Return [x, y] of the center of cell containing provided text 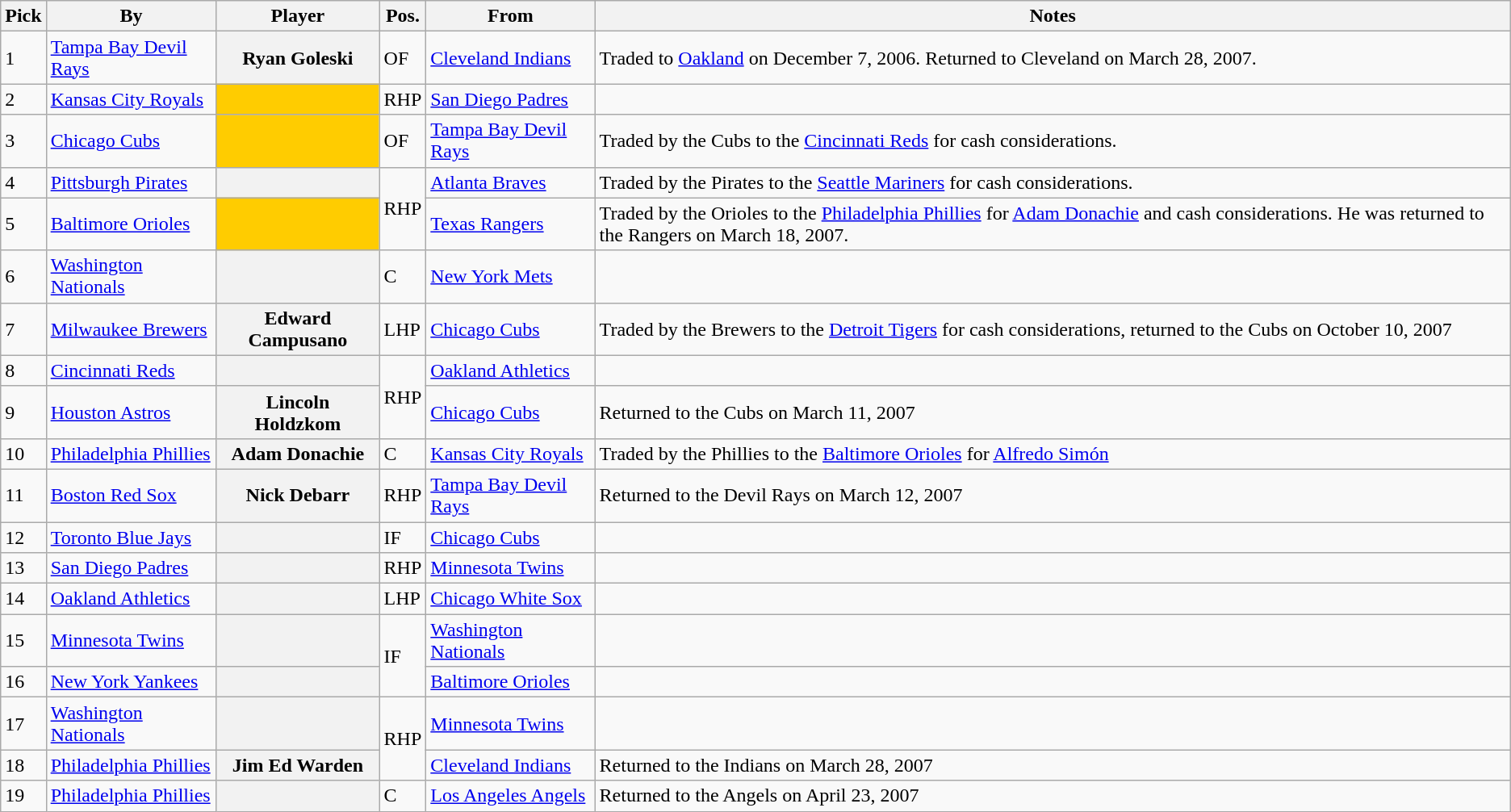
Texas Rangers [510, 224]
By [131, 16]
From [510, 16]
Ryan Goleski [298, 58]
Returned to the Devil Rays on March 12, 2007 [1053, 496]
Traded by the Phillies to the Baltimore Orioles for Alfredo Simón [1053, 454]
New York Yankees [131, 682]
2 [23, 99]
Pittsburgh Pirates [131, 182]
6 [23, 276]
Traded by the Brewers to the Detroit Tigers for cash considerations, returned to the Cubs on October 10, 2007 [1053, 329]
13 [23, 568]
Toronto Blue Jays [131, 537]
19 [23, 796]
11 [23, 496]
Cincinnati Reds [131, 370]
Traded by the Pirates to the Seattle Mariners for cash considerations. [1053, 182]
8 [23, 370]
Atlanta Braves [510, 182]
New York Mets [510, 276]
Traded by the Orioles to the Philadelphia Phillies for Adam Donachie and cash considerations. He was returned to the Rangers on March 18, 2007. [1053, 224]
Traded by the Cubs to the Cincinnati Reds for cash considerations. [1053, 140]
Chicago White Sox [510, 599]
18 [23, 765]
Jim Ed Warden [298, 765]
12 [23, 537]
Returned to the Indians on March 28, 2007 [1053, 765]
4 [23, 182]
10 [23, 454]
Traded to Oakland on December 7, 2006. Returned to Cleveland on March 28, 2007. [1053, 58]
Pos. [403, 16]
Lincoln Holdzkom [298, 412]
Boston Red Sox [131, 496]
Returned to the Angels on April 23, 2007 [1053, 796]
1 [23, 58]
Player [298, 16]
Los Angeles Angels [510, 796]
7 [23, 329]
Milwaukee Brewers [131, 329]
3 [23, 140]
14 [23, 599]
Returned to the Cubs on March 11, 2007 [1053, 412]
16 [23, 682]
5 [23, 224]
Notes [1053, 16]
Pick [23, 16]
15 [23, 641]
Edward Campusano [298, 329]
Nick Debarr [298, 496]
17 [23, 723]
Adam Donachie [298, 454]
9 [23, 412]
Houston Astros [131, 412]
